Return [x, y] of the center of cell containing provided text 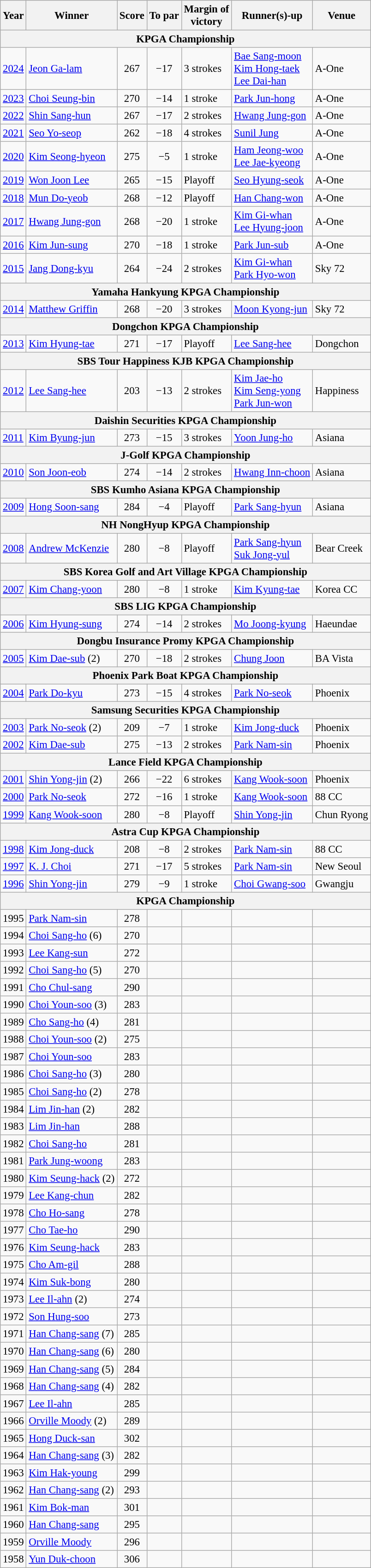
1964 [13, 1456]
1984 [13, 1109]
Park Jung-woong [72, 1161]
1975 [13, 1265]
Cho Tae-ho [72, 1230]
Year [13, 16]
Astra Cup KPGA Championship [185, 831]
Lim Jin-han (2) [72, 1109]
Park Do-kyu [72, 693]
Lee Il-ahn (2) [72, 1299]
Han Chang-sang (4) [72, 1386]
Han Chang-sang (7) [72, 1334]
209 [132, 728]
Cho Am-gil [72, 1265]
J-Golf KPGA Championship [185, 455]
2012 [13, 391]
1981 [13, 1161]
2011 [13, 438]
Shin Sang-hun [72, 116]
Happiness [342, 391]
2024 [13, 69]
Choi Youn-soo [72, 1057]
6 strokes [207, 779]
Phoenix Park Boat KPGA Championship [185, 676]
Moon Kyong-jun [272, 309]
306 [132, 1559]
Choi Sang-ho (6) [72, 936]
Choi Sang-ho [72, 1144]
BA Vista [342, 658]
1987 [13, 1057]
Kim Gi-whan Lee Hyung-joon [272, 221]
262 [132, 133]
2018 [13, 198]
203 [132, 391]
2000 [13, 797]
2009 [13, 507]
Cho Sang-ho (4) [72, 1022]
301 [132, 1507]
Yun Duk-choon [72, 1559]
Kim Chang-yoon [72, 589]
Cho Ho-sang [72, 1213]
−5 [164, 157]
To par [164, 16]
Han Chang-sang [72, 1525]
2019 [13, 180]
289 [132, 1421]
Park Sang-hyun [272, 507]
NH NongHyup KPGA Championship [185, 525]
2017 [13, 221]
Bae Sang-moon Kim Hong-taek Lee Dai-han [272, 69]
Mun Do-yeob [72, 198]
Seo Yo-seop [72, 133]
Park Jun-hong [272, 99]
−4 [164, 507]
SBS Kumho Asiana KPGA Championship [185, 490]
2013 [13, 344]
1976 [13, 1248]
Choi Seung-bin [72, 99]
Hong Duck-san [72, 1438]
Kim Jae-ho Kim Seng-yong Park Jun-won [272, 391]
1993 [13, 953]
1961 [13, 1507]
279 [132, 884]
2021 [13, 133]
Lee Kang-sun [72, 953]
1983 [13, 1126]
1963 [13, 1473]
2003 [13, 728]
1978 [13, 1213]
Choi Gwang-soo [272, 884]
Venue [342, 16]
−9 [164, 884]
2010 [13, 472]
1990 [13, 1005]
−12 [164, 198]
Chun Ryong [342, 814]
1959 [13, 1542]
Matthew Griffin [72, 309]
Jeon Ga-lam [72, 69]
Bear Creek [342, 548]
Dongbu Insurance Promy KPGA Championship [185, 641]
Won Joon Lee [72, 180]
New Seoul [342, 866]
1968 [13, 1386]
293 [132, 1490]
5 strokes [207, 866]
Kim Hyung-tae [72, 344]
Orville Moody (2) [72, 1421]
295 [132, 1525]
Son Joon-eob [72, 472]
Dongchon [342, 344]
264 [132, 268]
−22 [164, 779]
2015 [13, 268]
1960 [13, 1525]
Kim Seung-hack (2) [72, 1178]
Chung Joon [272, 658]
296 [132, 1542]
1998 [13, 849]
Choi Youn-soo (3) [72, 1005]
Hong Soon-sang [72, 507]
265 [132, 180]
Choi Youn-soo (2) [72, 1039]
1973 [13, 1299]
Lee Il-ahn [72, 1403]
Ham Jeong-woo Lee Jae-kyeong [272, 157]
Margin ofvictory [207, 16]
1991 [13, 988]
Park No-seok (2) [72, 728]
2007 [13, 589]
2002 [13, 745]
1980 [13, 1178]
Yoon Jung-ho [272, 438]
Mo Joong-kyung [272, 624]
2023 [13, 99]
Kim Jun-sung [72, 245]
Shin Yong-jin (2) [72, 779]
Han Chang-sang (3) [72, 1456]
2014 [13, 309]
SBS LIG KPGA Championship [185, 607]
K. J. Choi [72, 866]
Korea CC [342, 589]
1994 [13, 936]
1971 [13, 1334]
1962 [13, 1490]
Han Chang-sang (2) [72, 1490]
Score [132, 16]
Kim Kyung-tae [272, 589]
−24 [164, 268]
Choi Sang-ho (2) [72, 1091]
1974 [13, 1282]
Han Chang-won [272, 198]
2016 [13, 245]
Andrew McKenzie [72, 548]
Gwangju [342, 884]
1989 [13, 1022]
1999 [13, 814]
Lim Jin-han [72, 1126]
2004 [13, 693]
1979 [13, 1196]
Son Hung-soo [72, 1317]
Kim Suk-bong [72, 1282]
SBS Tour Happiness KJB KPGA Championship [185, 361]
1982 [13, 1144]
Yamaha Hankyung KPGA Championship [185, 292]
Kim Seong-hyeon [72, 157]
1997 [13, 866]
1969 [13, 1369]
266 [132, 779]
Orville Moody [72, 1542]
302 [132, 1438]
208 [132, 849]
Choi Sang-ho (5) [72, 970]
Jang Dong-kyu [72, 268]
1958 [13, 1559]
2006 [13, 624]
299 [132, 1473]
Winner [72, 16]
2001 [13, 779]
Kim Seung-hack [72, 1248]
Kim Bok-man [72, 1507]
Hwang Inn-choon [272, 472]
Choi Sang-ho (3) [72, 1074]
1972 [13, 1317]
Han Chang-sang (6) [72, 1351]
1992 [13, 970]
Seo Hyung-seok [272, 180]
Dongchon KPGA Championship [185, 326]
1965 [13, 1438]
Kim Dae-sub (2) [72, 658]
−7 [164, 728]
1995 [13, 918]
Park Sang-hyun Suk Jong-yul [272, 548]
Daishin Securities KPGA Championship [185, 421]
Haeundae [342, 624]
Park Jun-sub [272, 245]
2020 [13, 157]
1988 [13, 1039]
−16 [164, 797]
Cho Chul-sang [72, 988]
1996 [13, 884]
Kim Gi-whan Park Hyo-won [272, 268]
1986 [13, 1074]
Sunil Jung [272, 133]
SBS Korea Golf and Art Village KPGA Championship [185, 572]
2005 [13, 658]
1970 [13, 1351]
Runner(s)-up [272, 16]
1977 [13, 1230]
Lance Field KPGA Championship [185, 762]
2008 [13, 548]
1967 [13, 1403]
1966 [13, 1421]
Kim Dae-sub [72, 745]
Kim Byung-jun [72, 438]
Lee Kang-chun [72, 1196]
1985 [13, 1091]
Samsung Securities KPGA Championship [185, 710]
2022 [13, 116]
Han Chang-sang (5) [72, 1369]
Kim Hak-young [72, 1473]
Kim Hyung-sung [72, 624]
